Capture the cell that displays the provided text and extract its (x, y) central coordinate. 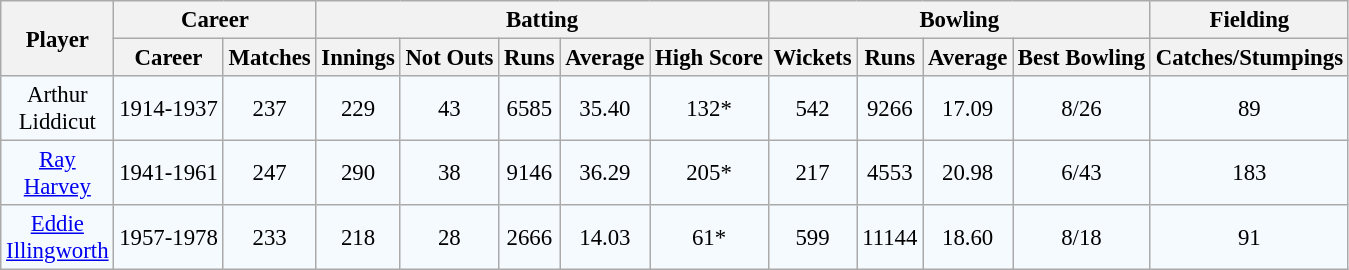
Innings (358, 58)
218 (358, 238)
183 (1249, 174)
Ray Harvey (58, 174)
Not Outs (450, 58)
205* (709, 174)
High Score (709, 58)
Arthur Liddicut (58, 108)
229 (358, 108)
Player (58, 38)
35.40 (605, 108)
132* (709, 108)
18.60 (968, 238)
11144 (890, 238)
17.09 (968, 108)
Wickets (812, 58)
599 (812, 238)
1914-1937 (168, 108)
1941-1961 (168, 174)
Matches (270, 58)
89 (1249, 108)
9266 (890, 108)
91 (1249, 238)
8/26 (1082, 108)
542 (812, 108)
43 (450, 108)
Batting (542, 20)
247 (270, 174)
217 (812, 174)
6585 (530, 108)
61* (709, 238)
Eddie Illingworth (58, 238)
2666 (530, 238)
28 (450, 238)
8/18 (1082, 238)
Bowling (959, 20)
6/43 (1082, 174)
233 (270, 238)
20.98 (968, 174)
14.03 (605, 238)
36.29 (605, 174)
9146 (530, 174)
Fielding (1249, 20)
237 (270, 108)
Catches/Stumpings (1249, 58)
Best Bowling (1082, 58)
38 (450, 174)
290 (358, 174)
4553 (890, 174)
1957-1978 (168, 238)
